Detect which cell encompasses the target text, then output its (X, Y) center coordinate. 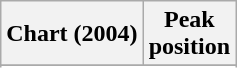
Peakposition (189, 34)
Chart (2004) (72, 34)
